Return [x, y] of the center of cell containing provided text 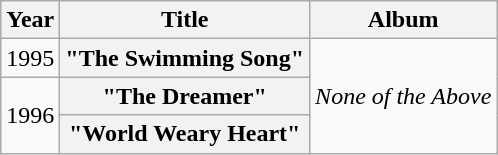
"World Weary Heart" [185, 134]
None of the Above [404, 96]
1996 [30, 115]
"The Swimming Song" [185, 58]
1995 [30, 58]
Year [30, 20]
Album [404, 20]
Title [185, 20]
"The Dreamer" [185, 96]
